Extract the [x, y] coordinate from the center of the cell holding the provided text.  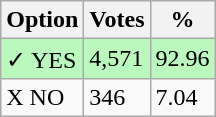
% [182, 20]
346 [117, 97]
X NO [42, 97]
✓ YES [42, 59]
Option [42, 20]
92.96 [182, 59]
7.04 [182, 97]
4,571 [117, 59]
Votes [117, 20]
